Return [X, Y] of the center of cell containing provided text 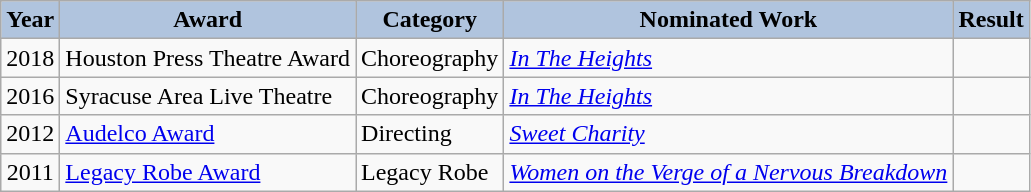
Audelco Award [208, 134]
Directing [430, 134]
Women on the Verge of a Nervous Breakdown [728, 172]
Sweet Charity [728, 134]
2016 [30, 96]
2018 [30, 58]
2011 [30, 172]
2012 [30, 134]
Nominated Work [728, 20]
Category [430, 20]
Syracuse Area Live Theatre [208, 96]
Result [991, 20]
Award [208, 20]
Houston Press Theatre Award [208, 58]
Legacy Robe [430, 172]
Year [30, 20]
Legacy Robe Award [208, 172]
